Scan for the cell matching the given text and deliver its [x, y] coordinate at center. 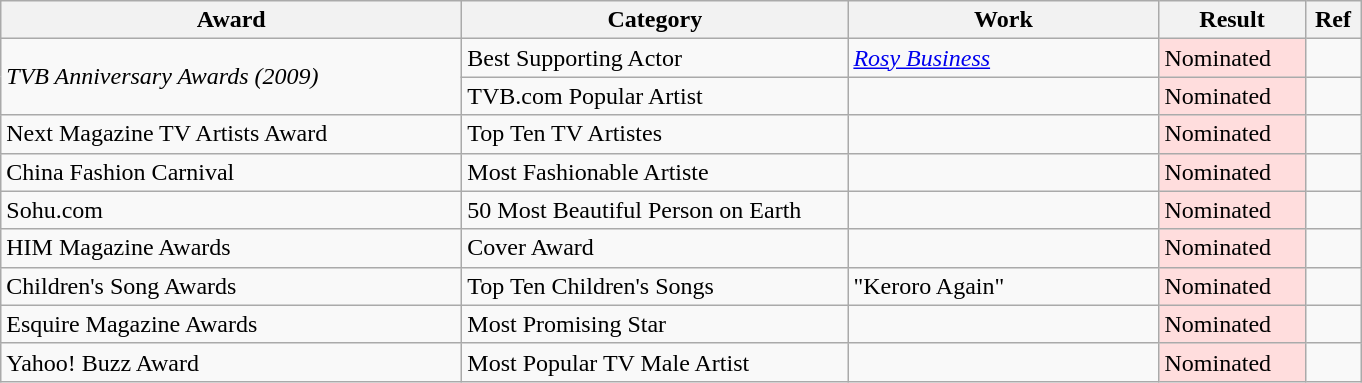
Most Popular TV Male Artist [655, 362]
Cover Award [655, 248]
Rosy Business [1004, 58]
TVB Anniversary Awards (2009) [232, 77]
Yahoo! Buzz Award [232, 362]
50 Most Beautiful Person on Earth [655, 210]
HIM Magazine Awards [232, 248]
Top Ten Children's Songs [655, 286]
China Fashion Carnival [232, 172]
Ref [1333, 20]
Category [655, 20]
Most Fashionable Artiste [655, 172]
Best Supporting Actor [655, 58]
Children's Song Awards [232, 286]
Most Promising Star [655, 324]
Work [1004, 20]
Esquire Magazine Awards [232, 324]
TVB.com Popular Artist [655, 96]
Next Magazine TV Artists Award [232, 134]
Award [232, 20]
Top Ten TV Artistes [655, 134]
"Keroro Again" [1004, 286]
Sohu.com [232, 210]
Result [1232, 20]
